For the text-containing cell, return its midpoint in (X, Y) coordinate format. 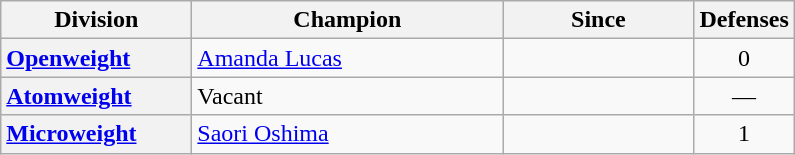
Division (96, 20)
Champion (348, 20)
Openweight (96, 58)
Since (598, 20)
Saori Oshima (348, 134)
1 (744, 134)
— (744, 96)
0 (744, 58)
Defenses (744, 20)
Vacant (348, 96)
Atomweight (96, 96)
Microweight (96, 134)
Amanda Lucas (348, 58)
